Detect which cell encompasses the target text, then output its [X, Y] center coordinate. 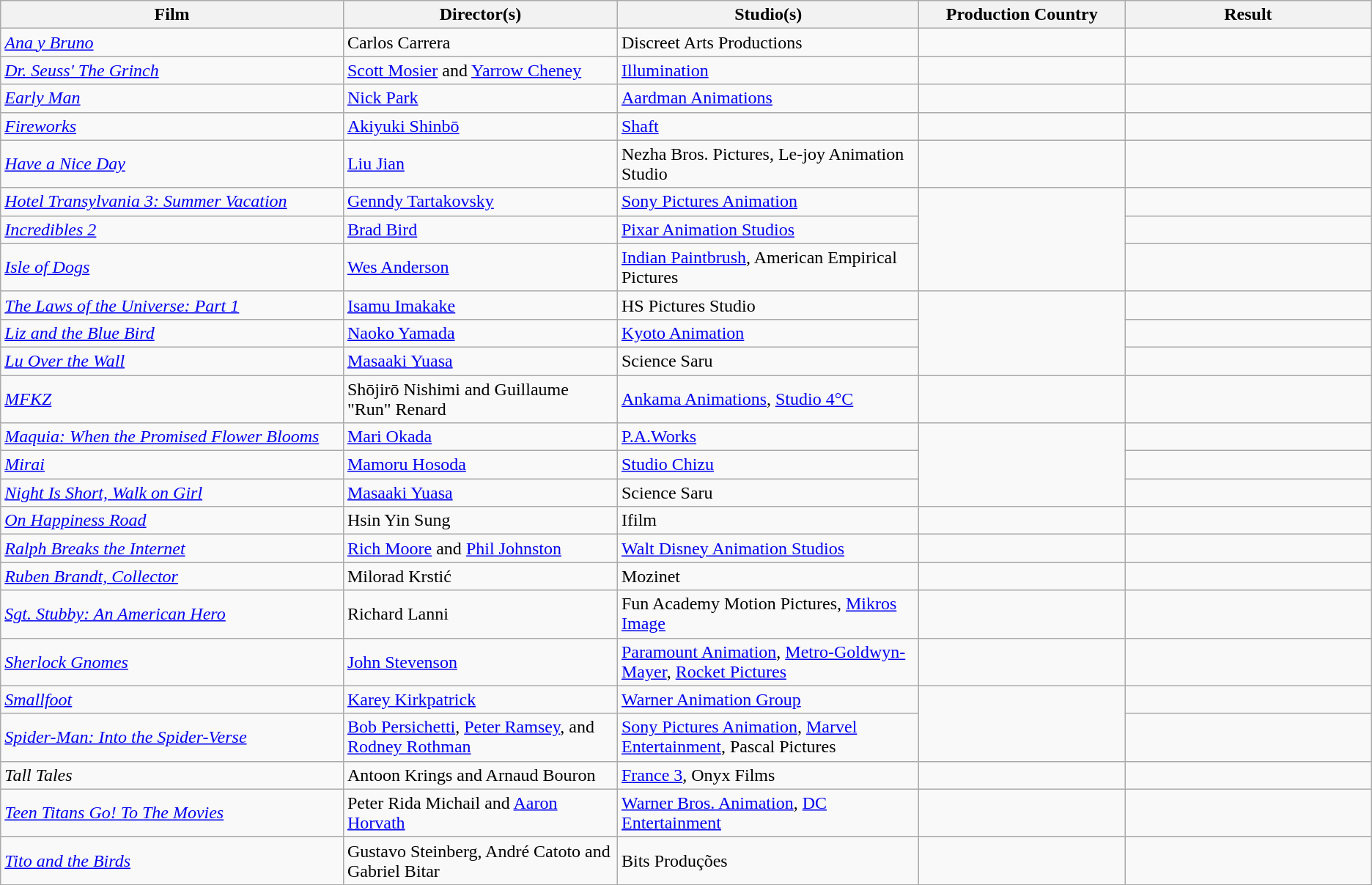
Karey Kirkpatrick [480, 699]
Have a Nice Day [172, 164]
Warner Animation Group [768, 699]
Dr. Seuss' The Grinch [172, 70]
Antoon Krings and Arnaud Bouron [480, 775]
John Stevenson [480, 661]
Teen Titans Go! To The Movies [172, 812]
Indian Paintbrush, American Empirical Pictures [768, 267]
Richard Lanni [480, 614]
Fireworks [172, 126]
Warner Bros. Animation, DC Entertainment [768, 812]
Shōjirō Nishimi and Guillaume "Run" Renard [480, 399]
Mari Okada [480, 437]
Rich Moore and Phil Johnston [480, 548]
Ana y Bruno [172, 43]
Fun Academy Motion Pictures, Mikros Image [768, 614]
Spider-Man: Into the Spider-Verse [172, 738]
Isamu Imakake [480, 305]
Sony Pictures Animation [768, 202]
Studio Chizu [768, 465]
Shaft [768, 126]
Lu Over the Wall [172, 361]
Liz and the Blue Bird [172, 333]
Genndy Tartakovsky [480, 202]
Wes Anderson [480, 267]
Sony Pictures Animation, Marvel Entertainment, Pascal Pictures [768, 738]
Bits Produções [768, 861]
Sgt. Stubby: An American Hero [172, 614]
Tall Tales [172, 775]
The Laws of the Universe: Part 1 [172, 305]
Ankama Animations, Studio 4°C [768, 399]
Hotel Transylvania 3: Summer Vacation [172, 202]
Brad Bird [480, 229]
Film [172, 15]
Paramount Animation, Metro-Goldwyn-Mayer, Rocket Pictures [768, 661]
Sherlock Gnomes [172, 661]
Isle of Dogs [172, 267]
Illumination [768, 70]
Carlos Carrera [480, 43]
Result [1249, 15]
Walt Disney Animation Studios [768, 548]
Studio(s) [768, 15]
Aardman Animations [768, 98]
Discreet Arts Productions [768, 43]
France 3, Onyx Films [768, 775]
Akiyuki Shinbō [480, 126]
Mozinet [768, 576]
Ralph Breaks the Internet [172, 548]
Gustavo Steinberg, André Catoto and Gabriel Bitar [480, 861]
Hsin Yin Sung [480, 521]
Tito and the Birds [172, 861]
Maquia: When the Promised Flower Blooms [172, 437]
HS Pictures Studio [768, 305]
Ifilm [768, 521]
Ruben Brandt, Collector [172, 576]
Early Man [172, 98]
Bob Persichetti, Peter Ramsey, and Rodney Rothman [480, 738]
Milorad Krstić [480, 576]
Scott Mosier and Yarrow Cheney [480, 70]
Incredibles 2 [172, 229]
Liu Jian [480, 164]
Peter Rida Michail and Aaron Horvath [480, 812]
Production Country [1022, 15]
Smallfoot [172, 699]
MFKZ [172, 399]
Mirai [172, 465]
Night Is Short, Walk on Girl [172, 493]
Nezha Bros. Pictures, Le-joy Animation Studio [768, 164]
Mamoru Hosoda [480, 465]
On Happiness Road [172, 521]
Naoko Yamada [480, 333]
Director(s) [480, 15]
Nick Park [480, 98]
Kyoto Animation [768, 333]
P.A.Works [768, 437]
Pixar Animation Studios [768, 229]
